For the text-containing cell, return its midpoint in [X, Y] coordinate format. 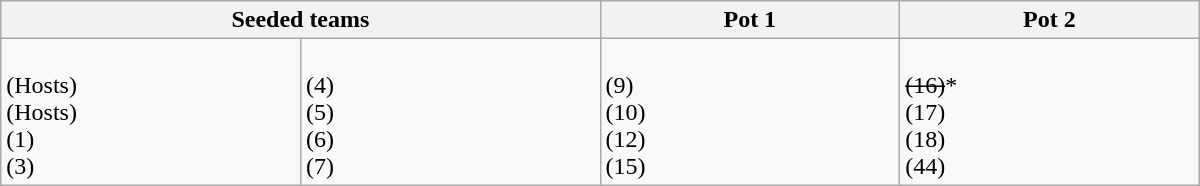
(Hosts) (Hosts) (1) (3) [151, 112]
Seeded teams [300, 20]
(9) (10) (12) (15) [750, 112]
(4) (5) (6) (7) [450, 112]
Pot 1 [750, 20]
Pot 2 [1050, 20]
(16)* (17) (18) (44) [1050, 112]
